Pinpoint the cell where the given text exists, returning its [X, Y] midpoint coordinate. 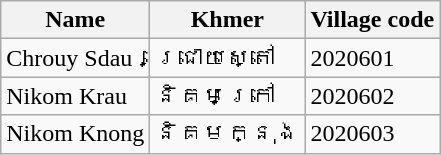
2020603 [372, 134]
2020602 [372, 96]
Village code [372, 20]
Khmer [228, 20]
2020601 [372, 58]
ជ្រោយស្តៅ [228, 58]
Chrouy Sdau [76, 58]
និគមក្នុង [228, 134]
Name [76, 20]
និគមក្រៅ [228, 96]
Nikom Knong [76, 134]
Nikom Krau [76, 96]
